Provide the (x, y) coordinate of the cell's center where the given text is located.  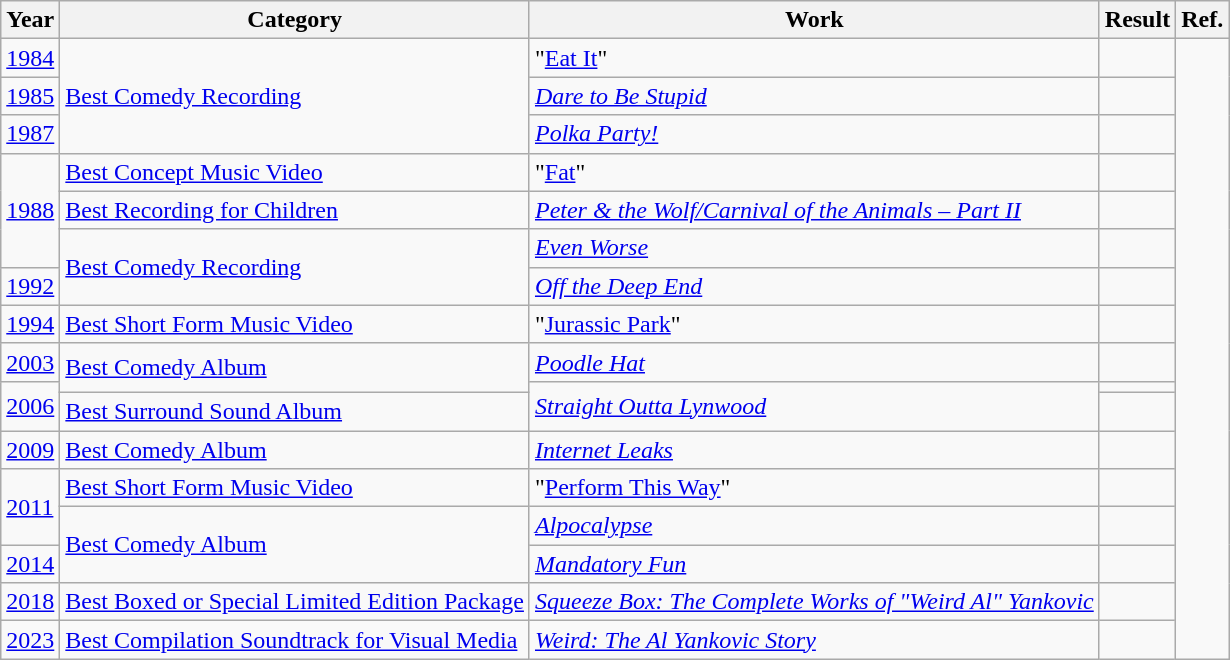
2011 (30, 507)
Best Boxed or Special Limited Edition Package (295, 602)
Category (295, 20)
Best Compilation Soundtrack for Visual Media (295, 640)
1985 (30, 96)
2018 (30, 602)
2023 (30, 640)
Squeeze Box: The Complete Works of "Weird Al" Yankovic (814, 602)
Poodle Hat (814, 362)
1987 (30, 134)
Best Surround Sound Album (295, 411)
1984 (30, 58)
"Jurassic Park" (814, 324)
Peter & the Wolf/Carnival of the Animals – Part II (814, 210)
"Eat It" (814, 58)
2009 (30, 449)
"Perform This Way" (814, 488)
Year (30, 20)
1988 (30, 210)
Off the Deep End (814, 286)
Ref. (1202, 20)
Best Concept Music Video (295, 172)
Dare to Be Stupid (814, 96)
Result (1137, 20)
2006 (30, 406)
2014 (30, 564)
Work (814, 20)
"Fat" (814, 172)
Best Recording for Children (295, 210)
1994 (30, 324)
1992 (30, 286)
Even Worse (814, 248)
Mandatory Fun (814, 564)
Alpocalypse (814, 526)
Internet Leaks (814, 449)
Polka Party! (814, 134)
Straight Outta Lynwood (814, 406)
2003 (30, 362)
Weird: The Al Yankovic Story (814, 640)
